Return (x, y) of the center of cell containing provided text 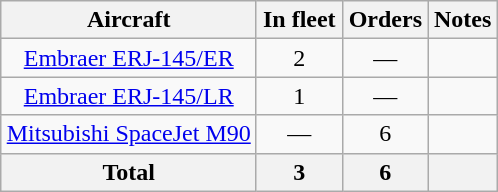
Embraer ERJ-145/ER (128, 58)
3 (299, 172)
Total (128, 172)
1 (299, 96)
Notes (462, 20)
Embraer ERJ-145/LR (128, 96)
2 (299, 58)
Orders (385, 20)
In fleet (299, 20)
Aircraft (128, 20)
Mitsubishi SpaceJet M90 (128, 134)
